From the cell containing the given text, extract its center point as (X, Y) coordinate. 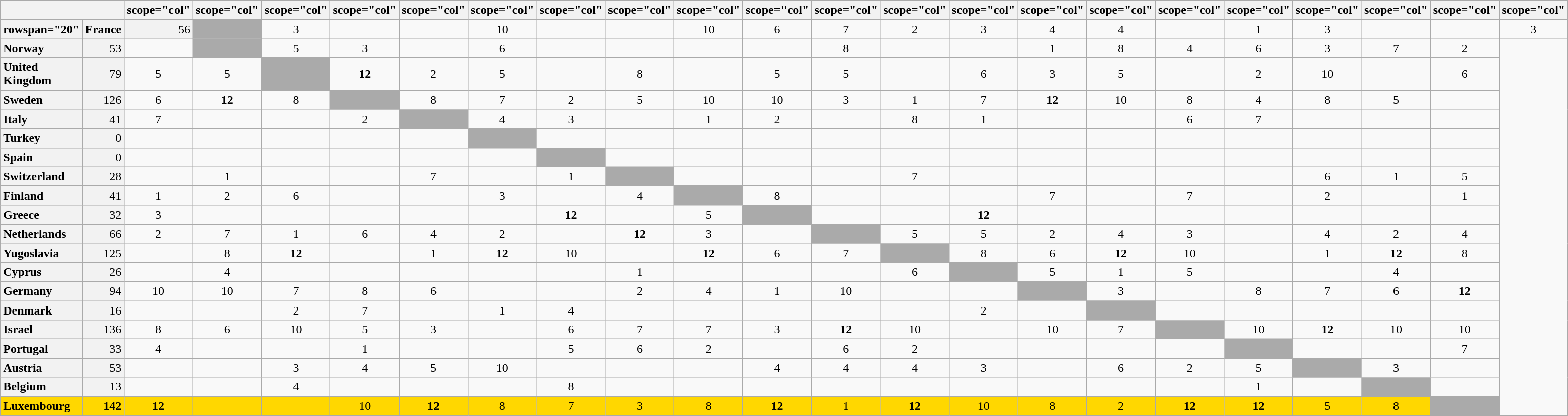
32 (104, 215)
Turkey (41, 138)
Israel (41, 330)
Finland (41, 195)
94 (104, 291)
Germany (41, 291)
Italy (41, 119)
Norway (41, 48)
26 (104, 272)
79 (104, 74)
Luxembourg (41, 406)
33 (104, 349)
13 (104, 387)
16 (104, 310)
Belgium (41, 387)
Sweden (41, 100)
126 (104, 100)
France (104, 29)
Portugal (41, 349)
rowspan="20" (41, 29)
Yugoslavia (41, 253)
125 (104, 253)
28 (104, 176)
Greece (41, 215)
142 (104, 406)
Cyprus (41, 272)
United Kingdom (41, 74)
136 (104, 330)
Austria (41, 368)
Spain (41, 157)
66 (104, 234)
Netherlands (41, 234)
56 (159, 29)
Denmark (41, 310)
Switzerland (41, 176)
